Output the [x, y] coordinate of the center of the cell containing the given text.  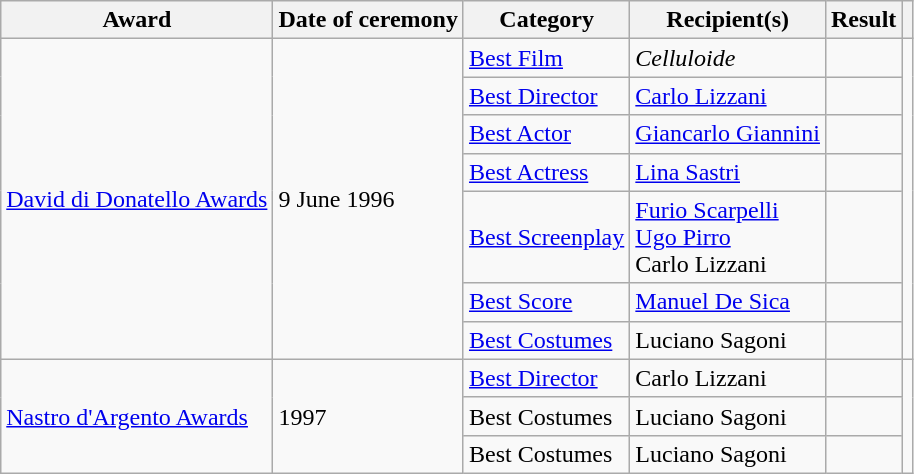
Celluloide [728, 58]
Lina Sastri [728, 172]
Giancarlo Giannini [728, 134]
Result [863, 20]
Nastro d'Argento Awards [137, 416]
1997 [368, 416]
David di Donatello Awards [137, 199]
Furio ScarpelliUgo PirroCarlo Lizzani [728, 237]
Best Actress [546, 172]
Best Score [546, 302]
Award [137, 20]
Best Screenplay [546, 237]
Manuel De Sica [728, 302]
Category [546, 20]
9 June 1996 [368, 199]
Recipient(s) [728, 20]
Best Film [546, 58]
Best Actor [546, 134]
Date of ceremony [368, 20]
